Output the (X, Y) coordinate of the center of the cell containing the given text.  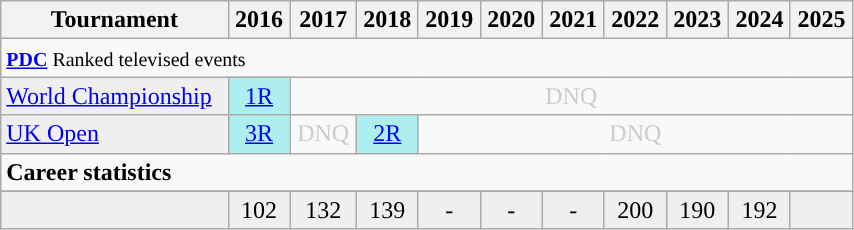
132 (323, 210)
2022 (635, 20)
102 (259, 210)
UK Open (114, 134)
PDC Ranked televised events (427, 58)
200 (635, 210)
2025 (821, 20)
2019 (449, 20)
192 (759, 210)
2021 (573, 20)
2018 (387, 20)
190 (697, 210)
2024 (759, 20)
2016 (259, 20)
2020 (511, 20)
World Championship (114, 96)
Career statistics (427, 172)
139 (387, 210)
2017 (323, 20)
3R (259, 134)
1R (259, 96)
2R (387, 134)
Tournament (114, 20)
2023 (697, 20)
